Extract the [X, Y] coordinate from the center of the cell holding the provided text.  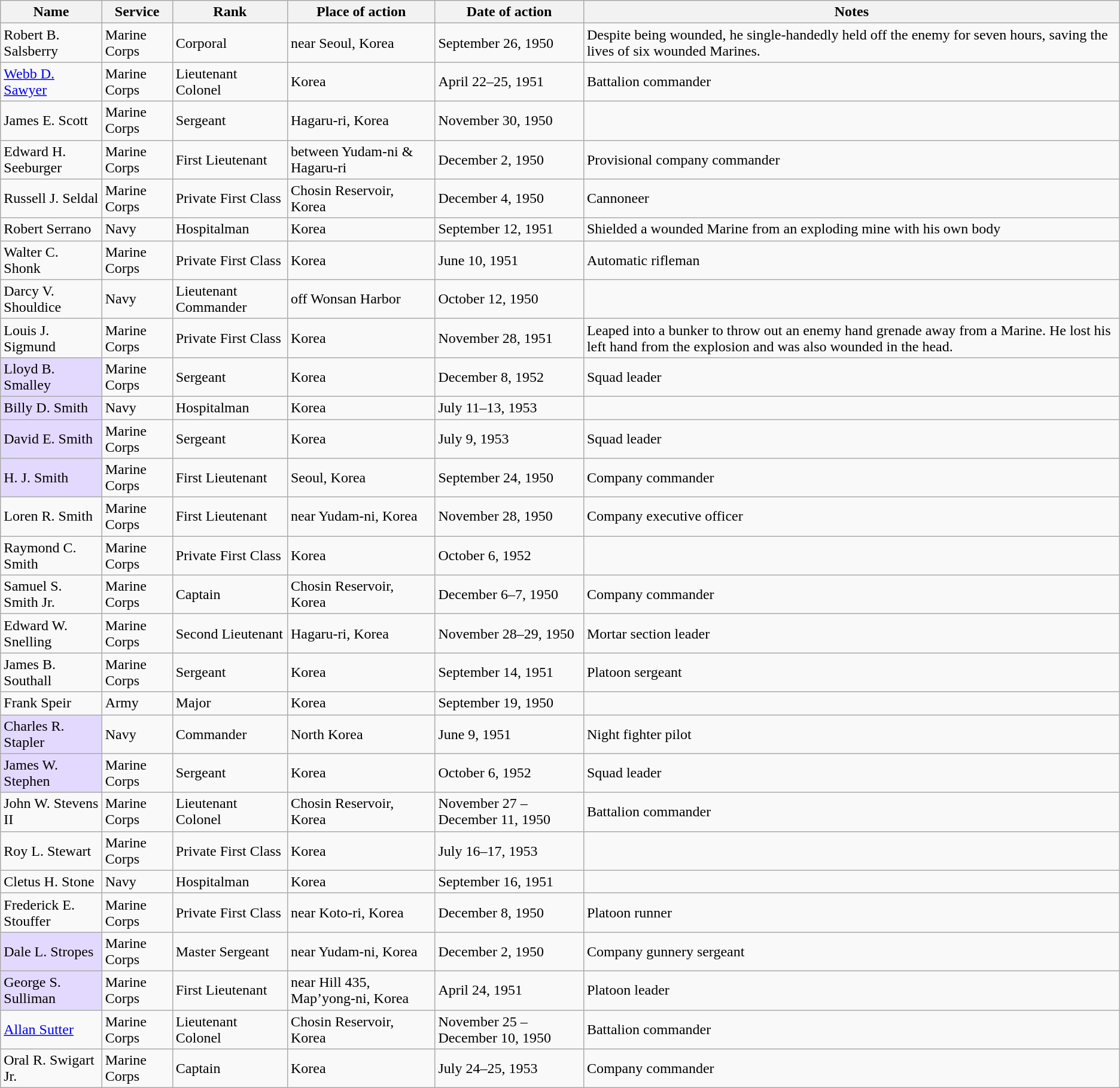
Loren R. Smith [51, 517]
near Seoul, Korea [361, 43]
Platoon sergeant [851, 673]
December 6–7, 1950 [510, 595]
Charles R. Stapler [51, 734]
Platoon runner [851, 912]
November 28–29, 1950 [510, 633]
David E. Smith [51, 438]
October 12, 1950 [510, 299]
December 8, 1950 [510, 912]
Provisional company commander [851, 159]
November 28, 1951 [510, 338]
North Korea [361, 734]
James W. Stephen [51, 773]
Name [51, 12]
July 16–17, 1953 [510, 851]
June 9, 1951 [510, 734]
Platoon leader [851, 990]
Edward H. Seeburger [51, 159]
September 24, 1950 [510, 478]
July 9, 1953 [510, 438]
George S. Sulliman [51, 990]
Notes [851, 12]
Allan Sutter [51, 1029]
Date of action [510, 12]
Robert Serrano [51, 229]
John W. Stevens II [51, 812]
Rank [230, 12]
Night fighter pilot [851, 734]
Oral R. Swigart Jr. [51, 1069]
Commander [230, 734]
Second Lieutenant [230, 633]
Corporal [230, 43]
September 19, 1950 [510, 703]
Russell J. Seldal [51, 199]
Frederick E. Stouffer [51, 912]
Place of action [361, 12]
November 25 – December 10, 1950 [510, 1029]
Robert B. Salsberry [51, 43]
Lieutenant Commander [230, 299]
Master Sergeant [230, 952]
Army [137, 703]
Roy L. Stewart [51, 851]
September 16, 1951 [510, 882]
Lloyd B. Smalley [51, 377]
Cannoneer [851, 199]
Louis J. Sigmund [51, 338]
Major [230, 703]
Webb D. Sawyer [51, 81]
Despite being wounded, he single-handedly held off the enemy for seven hours, saving the lives of six wounded Marines. [851, 43]
Company gunnery sergeant [851, 952]
Edward W. Snelling [51, 633]
Service [137, 12]
July 24–25, 1953 [510, 1069]
Darcy V. Shouldice [51, 299]
Mortar section leader [851, 633]
September 26, 1950 [510, 43]
Shielded a wounded Marine from an exploding mine with his own body [851, 229]
Walter C. Shonk [51, 260]
James E. Scott [51, 121]
April 24, 1951 [510, 990]
Seoul, Korea [361, 478]
Billy D. Smith [51, 408]
December 8, 1952 [510, 377]
Frank Speir [51, 703]
Dale L. Stropes [51, 952]
September 14, 1951 [510, 673]
December 4, 1950 [510, 199]
Company executive officer [851, 517]
July 11–13, 1953 [510, 408]
Raymond C. Smith [51, 555]
near Hill 435, Map’yong-ni, Korea [361, 990]
Cletus H. Stone [51, 882]
September 12, 1951 [510, 229]
Samuel S. Smith Jr. [51, 595]
June 10, 1951 [510, 260]
James B. Southall [51, 673]
November 28, 1950 [510, 517]
between Yudam-ni & Hagaru-ri [361, 159]
November 27 – December 11, 1950 [510, 812]
off Wonsan Harbor [361, 299]
Automatic rifleman [851, 260]
near Koto-ri, Korea [361, 912]
H. J. Smith [51, 478]
April 22–25, 1951 [510, 81]
November 30, 1950 [510, 121]
